Identify which cell holds the provided text, then report its [X, Y] central coordinate. 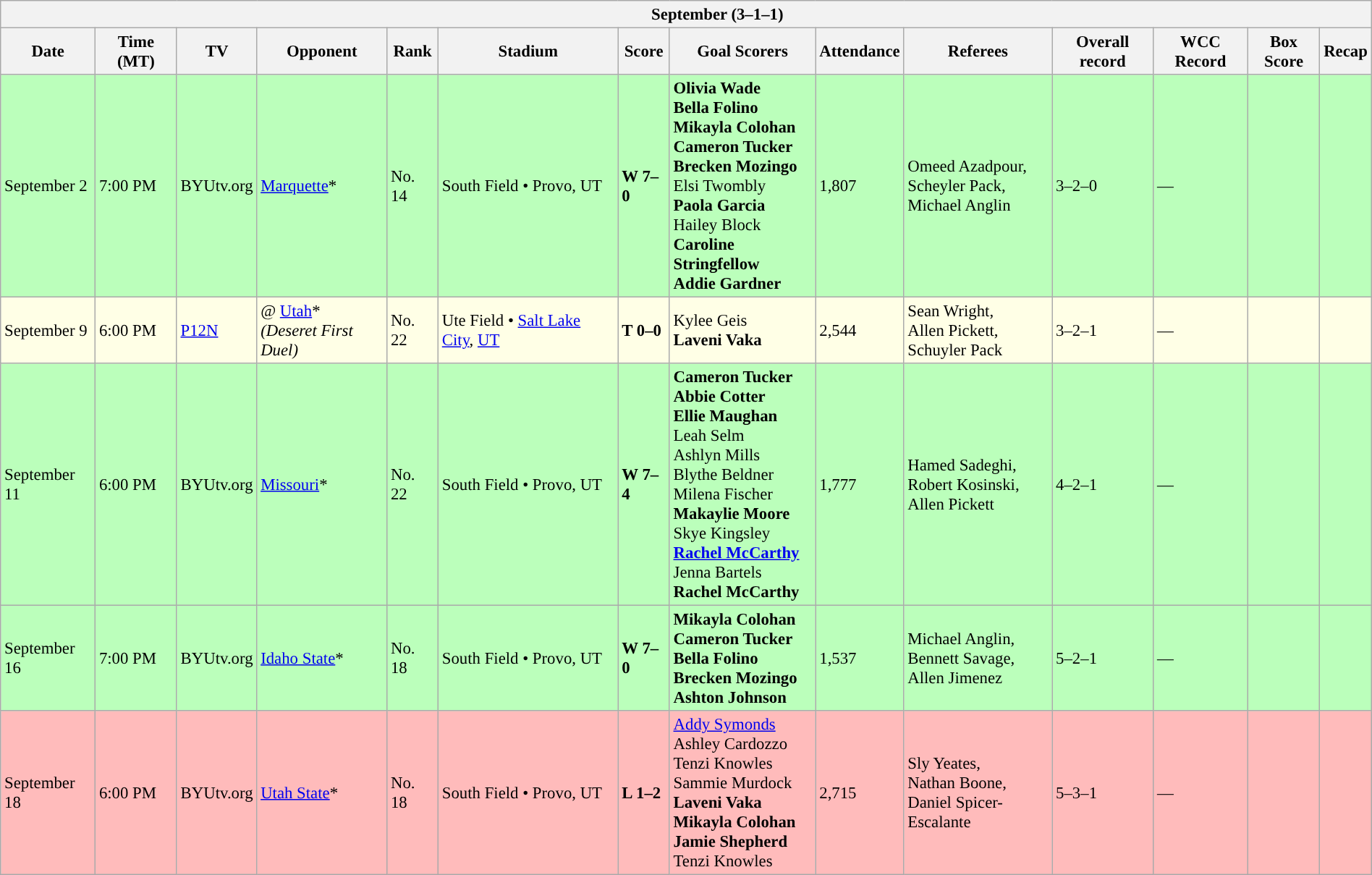
1,777 [860, 485]
September 9 [48, 331]
Date [48, 51]
5–2–1 [1103, 659]
1,807 [860, 186]
5–3–1 [1103, 793]
P12N [217, 331]
@ Utah*(Deseret First Duel) [322, 331]
Sly Yeates, Nathan Boone, Daniel Spicer-Escalante [978, 793]
2,544 [860, 331]
Utah State* [322, 793]
W 7–4 [644, 485]
Omeed Azadpour, Scheyler Pack, Michael Anglin [978, 186]
September (3–1–1) [686, 14]
Kylee Geis Laveni Vaka [742, 331]
Missouri* [322, 485]
September 11 [48, 485]
September 16 [48, 659]
No. 14 [412, 186]
Recap [1346, 51]
2,715 [860, 793]
1,537 [860, 659]
Olivia Wade Bella Folino Mikayla Colohan Cameron Tucker Brecken Mozingo Elsi Twombly Paola Garcia Hailey Block Caroline Stringfellow Addie Gardner [742, 186]
3–2–0 [1103, 186]
WCC Record [1201, 51]
Hamed Sadeghi, Robert Kosinski, Allen Pickett [978, 485]
Mikayla Colohan Cameron Tucker Bella Folino Brecken Mozingo Ashton Johnson [742, 659]
Ute Field • Salt Lake City, UT [528, 331]
Overall record [1103, 51]
T 0–0 [644, 331]
4–2–1 [1103, 485]
Score [644, 51]
Box Score [1284, 51]
Sean Wright, Allen Pickett, Schuyler Pack [978, 331]
Michael Anglin, Bennett Savage, Allen Jimenez [978, 659]
TV [217, 51]
Opponent [322, 51]
Rank [412, 51]
Marquette* [322, 186]
September 2 [48, 186]
Addy Symonds Ashley Cardozzo Tenzi Knowles Sammie Murdock Laveni Vaka Mikayla Colohan Jamie Shepherd Tenzi Knowles [742, 793]
Idaho State* [322, 659]
3–2–1 [1103, 331]
Referees [978, 51]
Time (MT) [136, 51]
Goal Scorers [742, 51]
Stadium [528, 51]
September 18 [48, 793]
L 1–2 [644, 793]
Attendance [860, 51]
